Output the [X, Y] coordinate of the center of the cell containing the given text.  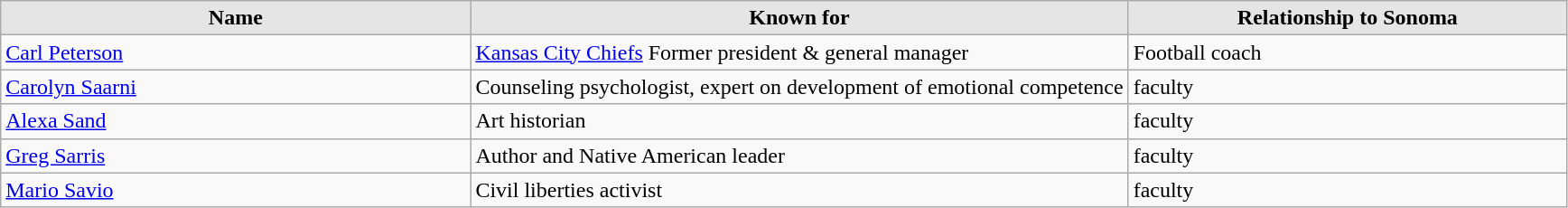
Football coach [1348, 52]
Carolyn Saarni [236, 87]
Mario Savio [236, 190]
Carl Peterson [236, 52]
Known for [799, 18]
Counseling psychologist, expert on development of emotional competence [799, 87]
Name [236, 18]
Civil liberties activist [799, 190]
Greg Sarris [236, 156]
Relationship to Sonoma [1348, 18]
Kansas City Chiefs Former president & general manager [799, 52]
Author and Native American leader [799, 156]
Art historian [799, 121]
Alexa Sand [236, 121]
